Pinpoint the cell where the given text exists, returning its (X, Y) midpoint coordinate. 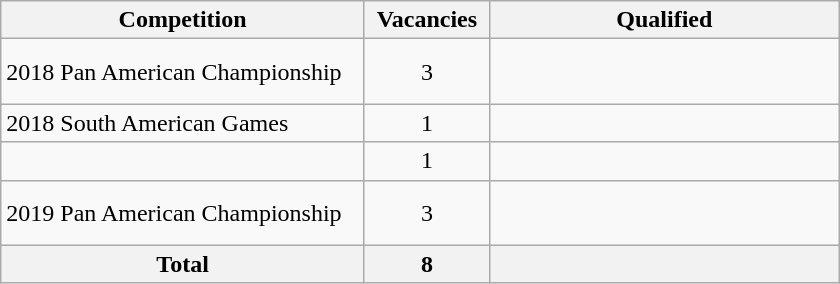
2018 Pan American Championship (183, 72)
2019 Pan American Championship (183, 212)
Total (183, 264)
Vacancies (426, 20)
2018 South American Games (183, 123)
Qualified (664, 20)
8 (426, 264)
Competition (183, 20)
